Pinpoint the cell where the given text exists, returning its (X, Y) midpoint coordinate. 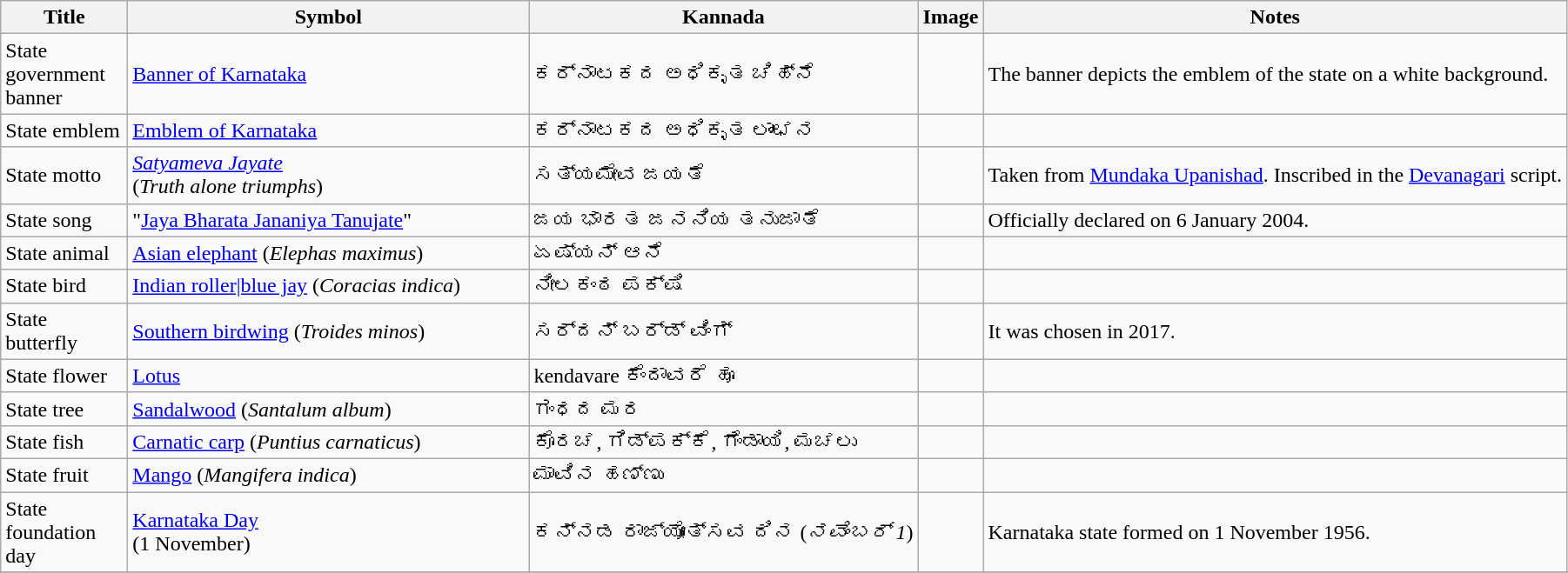
"Jaya Bharata Jananiya Tanujate" (329, 220)
Taken from Mundaka Upanishad. Inscribed in the Devanagari script. (1276, 176)
State animal (64, 253)
ಸತ್ಯಮೇವ ಜಯತೆ (724, 176)
Emblem of Karnataka (329, 130)
State bird (64, 286)
State tree (64, 409)
ಕರ್ನಾಟಕದ ಅಧಿಕೃತ ಲಾಂಛನ (724, 130)
Symbol (329, 17)
ನೀಲಕಂಠ ಪಕ್ಷಿ (724, 286)
ಕರ್ನಾಟಕದ ಅಧಿಕೃತ ಚಿಹ್ನೆ (724, 74)
Asian elephant (Elephas maximus) (329, 253)
ಗಂಧದ ಮರ (724, 409)
Karnataka state formed on 1 November 1956. (1276, 532)
State song (64, 220)
State fish (64, 442)
State fruit (64, 475)
Indian roller|blue jay (Coracias indica) (329, 286)
Sandalwood (Santalum album) (329, 409)
ಕನ್ನಡ ರಾಜ್ಯೋತ್ಸವ ದಿನ (ನವೆಂಬರ್ 1) (724, 532)
Southern birdwing (Troides minos) (329, 330)
Kannada (724, 17)
State flower (64, 376)
Carnatic carp (Puntius carnaticus) (329, 442)
State foundation day (64, 532)
Notes (1276, 17)
ಏಷ್ಯನ್ ಆನೆ (724, 253)
It was chosen in 2017. (1276, 330)
Image (950, 17)
State motto (64, 176)
ಮಾವಿನ ಹಣ್ಣು (724, 475)
Title (64, 17)
Karnataka Day (1 November) (329, 532)
ಸರ್ದನ್ ಬರ್ಡ್ ವಿಂಗ್ (724, 330)
Satyameva Jayate(Truth alone triumphs) (329, 176)
Mango (Mangifera indica) (329, 475)
Banner of Karnataka (329, 74)
The banner depicts the emblem of the state on a white background. (1276, 74)
kendavare ಕೆಂದಾವರೆ ಹೂ (724, 376)
State butterfly (64, 330)
ಜಯ ಭಾರತ ಜನನಿಯ ತನುಜಾತೆ (724, 220)
State government banner (64, 74)
State emblem (64, 130)
Lotus (329, 376)
Officially declared on 6 January 2004. (1276, 220)
ಕೊರಚ, ಗಿಡ್ಪಕ್ಕೆ, ಗೆಂಡಾಯಿ, ಮಚಲು (724, 442)
